Identify which cell holds the provided text, then report its [x, y] central coordinate. 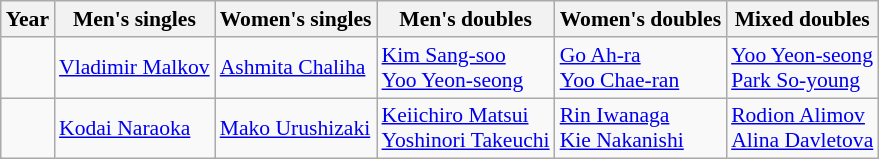
Kodai Naraoka [134, 128]
Mixed doubles [802, 19]
Kim Sang-soo Yoo Yeon-seong [466, 68]
Rin Iwanaga Kie Nakanishi [640, 128]
Women's doubles [640, 19]
Women's singles [296, 19]
Men's singles [134, 19]
Mako Urushizaki [296, 128]
Year [28, 19]
Keiichiro Matsui Yoshinori Takeuchi [466, 128]
Men's doubles [466, 19]
Ashmita Chaliha [296, 68]
Vladimir Malkov [134, 68]
Yoo Yeon-seong Park So-young [802, 68]
Go Ah-ra Yoo Chae-ran [640, 68]
Rodion Alimov Alina Davletova [802, 128]
